Search for the cell housing the specified text and yield its [x, y] center coordinate. 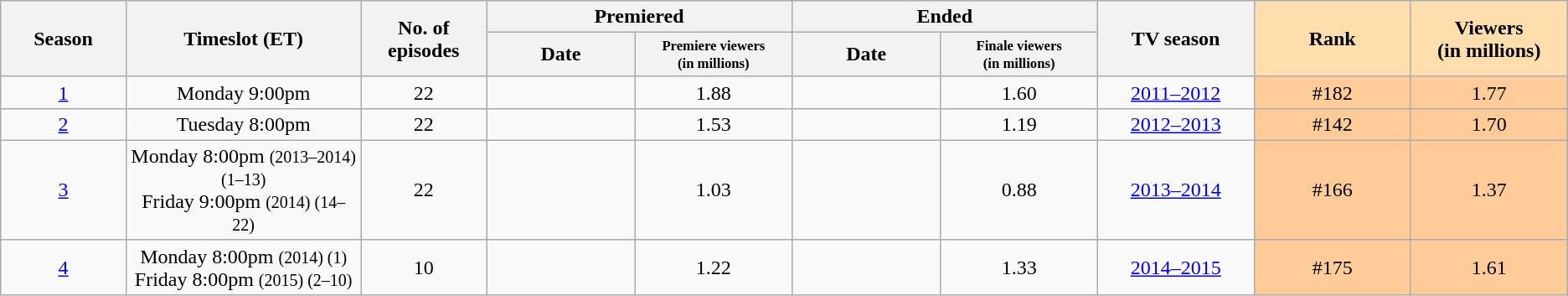
0.88 [1019, 190]
2013–2014 [1176, 190]
#142 [1332, 124]
3 [64, 190]
1.53 [714, 124]
Tuesday 8:00pm [243, 124]
TV season [1176, 39]
1.37 [1489, 190]
1.77 [1489, 92]
Season [64, 39]
1.22 [714, 267]
#166 [1332, 190]
1.88 [714, 92]
2 [64, 124]
2014–2015 [1176, 267]
1.70 [1489, 124]
1.03 [714, 190]
#182 [1332, 92]
No. ofepisodes [424, 39]
Viewers(in millions) [1489, 39]
1.19 [1019, 124]
Premiered [640, 17]
Monday 8:00pm (2013–2014) (1–13)Friday 9:00pm (2014) (14–22) [243, 190]
Timeslot (ET) [243, 39]
1.61 [1489, 267]
Monday 8:00pm (2014) (1)Friday 8:00pm (2015) (2–10) [243, 267]
1.33 [1019, 267]
Premiere viewers(in millions) [714, 55]
#175 [1332, 267]
Rank [1332, 39]
4 [64, 267]
2011–2012 [1176, 92]
Finale viewers(in millions) [1019, 55]
1.60 [1019, 92]
1 [64, 92]
Ended [945, 17]
Monday 9:00pm [243, 92]
2012–2013 [1176, 124]
10 [424, 267]
